Pinpoint the cell where the given text exists, returning its (X, Y) midpoint coordinate. 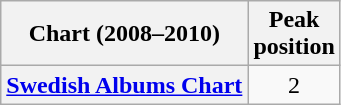
Chart (2008–2010) (124, 34)
2 (294, 85)
Peakposition (294, 34)
Swedish Albums Chart (124, 85)
